From the cell containing the given text, extract its center point as (x, y) coordinate. 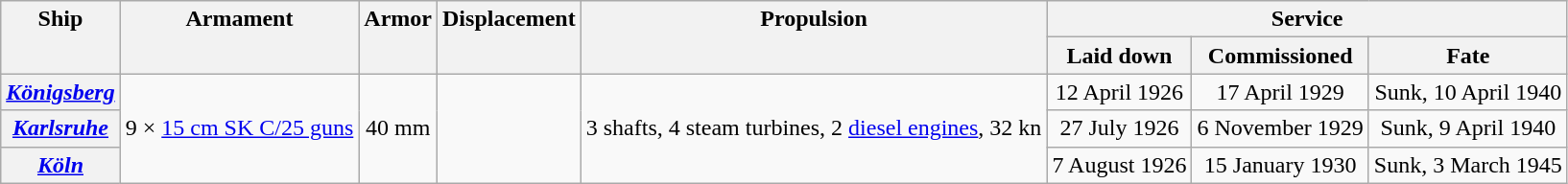
Armor (398, 37)
Sunk, 3 March 1945 (1468, 165)
7 August 1926 (1119, 165)
3 shafts, 4 steam turbines, 2 diesel engines, 32 kn (814, 128)
Service (1307, 19)
Propulsion (814, 37)
15 January 1930 (1280, 165)
9 × 15 cm SK C/25 guns (240, 128)
12 April 1926 (1119, 92)
6 November 1929 (1280, 128)
Laid down (1119, 56)
40 mm (398, 128)
17 April 1929 (1280, 92)
Königsberg (60, 92)
Sunk, 9 April 1940 (1468, 128)
Köln (60, 165)
Sunk, 10 April 1940 (1468, 92)
Karlsruhe (60, 128)
Ship (60, 37)
Commissioned (1280, 56)
Fate (1468, 56)
Displacement (510, 37)
Armament (240, 37)
27 July 1926 (1119, 128)
